Detect which cell encompasses the target text, then output its (X, Y) center coordinate. 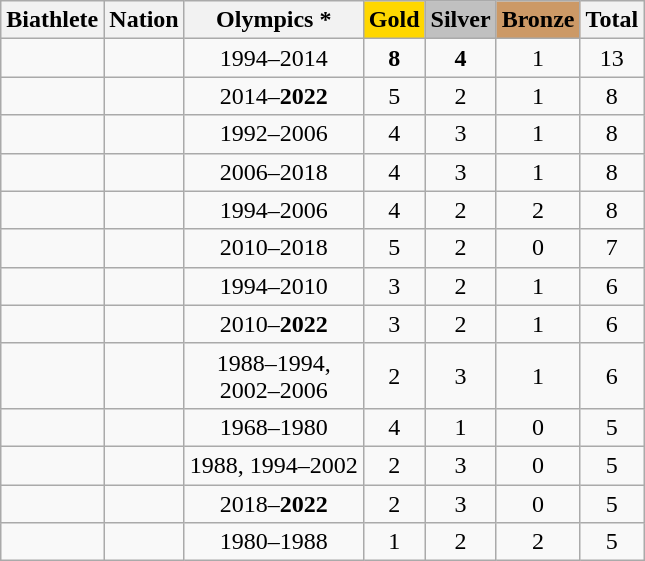
Olympics * (274, 20)
1994–2010 (274, 286)
Nation (144, 20)
Total (612, 20)
1968–1980 (274, 427)
1988–1994, 2002–2006 (274, 376)
2018–2022 (274, 503)
2010–2018 (274, 248)
1994–2014 (274, 58)
2006–2018 (274, 172)
1992–2006 (274, 134)
Bronze (538, 20)
2010–2022 (274, 324)
1994–2006 (274, 210)
2014–2022 (274, 96)
Biathlete (52, 20)
Gold (394, 20)
1988, 1994–2002 (274, 465)
7 (612, 248)
1980–1988 (274, 542)
13 (612, 58)
Silver (460, 20)
